Return (x, y) of the center of cell containing provided text 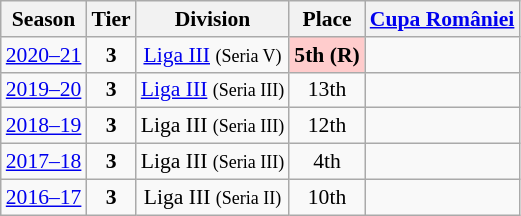
Liga III (Seria II) (213, 197)
2018–19 (44, 126)
2020–21 (44, 55)
10th (326, 197)
4th (326, 162)
Tier (110, 19)
5th (R) (326, 55)
Season (44, 19)
2017–18 (44, 162)
Cupa României (442, 19)
Liga III (Seria V) (213, 55)
Division (213, 19)
13th (326, 90)
Place (326, 19)
12th (326, 126)
2016–17 (44, 197)
2019–20 (44, 90)
